Search for the cell housing the specified text and yield its (x, y) center coordinate. 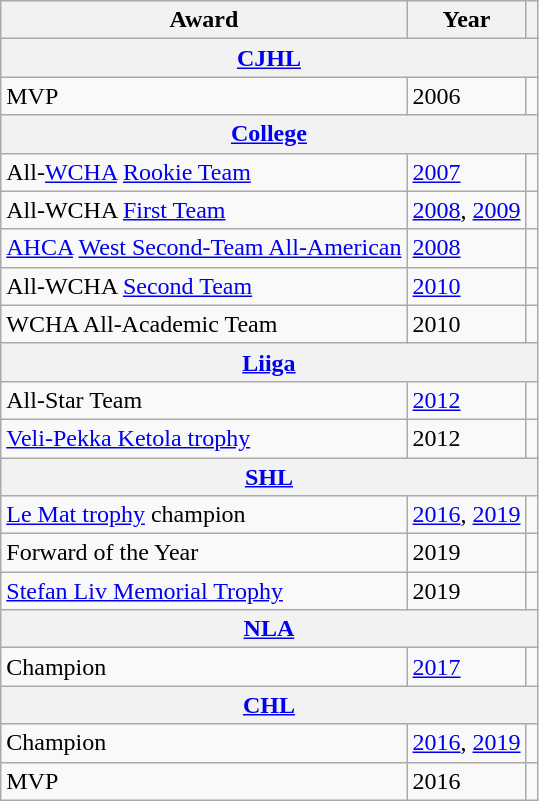
CJHL (269, 58)
2008, 2009 (466, 210)
2007 (466, 172)
Liiga (269, 362)
Veli-Pekka Ketola trophy (204, 438)
All-Star Team (204, 400)
NLA (269, 629)
Award (204, 20)
Le Mat trophy champion (204, 515)
SHL (269, 477)
College (269, 134)
2006 (466, 96)
All-WCHA Rookie Team (204, 172)
2008 (466, 248)
2016 (466, 781)
All-WCHA First Team (204, 210)
Year (466, 20)
Forward of the Year (204, 553)
2017 (466, 667)
WCHA All-Academic Team (204, 324)
CHL (269, 705)
Stefan Liv Memorial Trophy (204, 591)
All-WCHA Second Team (204, 286)
AHCA West Second-Team All-American (204, 248)
